Identify which cell holds the provided text, then report its (x, y) central coordinate. 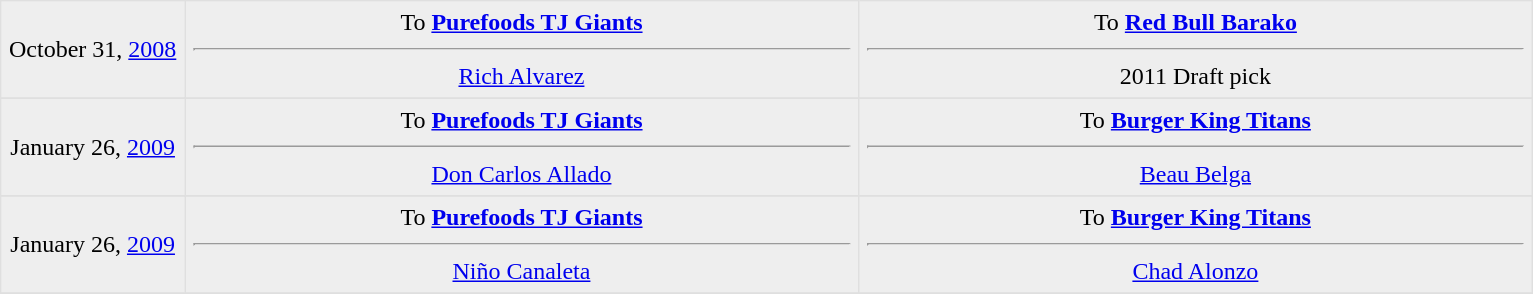
October 31, 2008 (93, 50)
To Burger King TitansBeau Belga (1195, 147)
To Purefoods TJ Giants Rich Alvarez (522, 50)
To Purefoods TJ GiantsNiño Canaleta (522, 245)
To Red Bull Barako 2011 Draft pick (1195, 50)
To Burger King Titans Chad Alonzo (1195, 245)
To Purefoods TJ GiantsDon Carlos Allado (522, 147)
